Capture the cell that displays the provided text and extract its [X, Y] central coordinate. 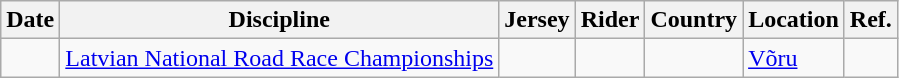
Location [794, 20]
Ref. [870, 20]
Rider [610, 20]
Võru [794, 58]
Latvian National Road Race Championships [280, 58]
Country [694, 20]
Discipline [280, 20]
Date [30, 20]
Jersey [537, 20]
